Detect which cell encompasses the target text, then output its [X, Y] center coordinate. 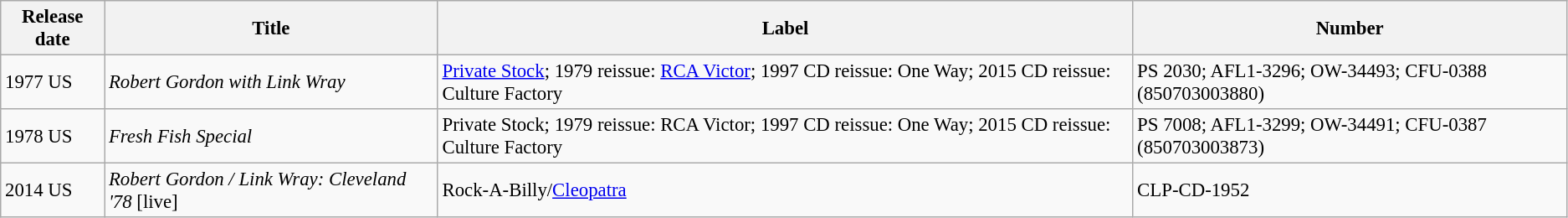
Rock-A-Billy/Cleopatra [785, 191]
PS 7008; AFL1-3299; OW-34491; CFU-0387 (850703003873) [1350, 136]
1978 US [53, 136]
Robert Gordon with Link Wray [271, 82]
Release date [53, 29]
CLP-CD-1952 [1350, 191]
Fresh Fish Special [271, 136]
Robert Gordon / Link Wray: Cleveland '78 [live] [271, 191]
1977 US [53, 82]
2014 US [53, 191]
Title [271, 29]
PS 2030; AFL1-3296; OW-34493; CFU-0388 (850703003880) [1350, 82]
Number [1350, 29]
Label [785, 29]
